Capture the cell that displays the provided text and extract its [X, Y] central coordinate. 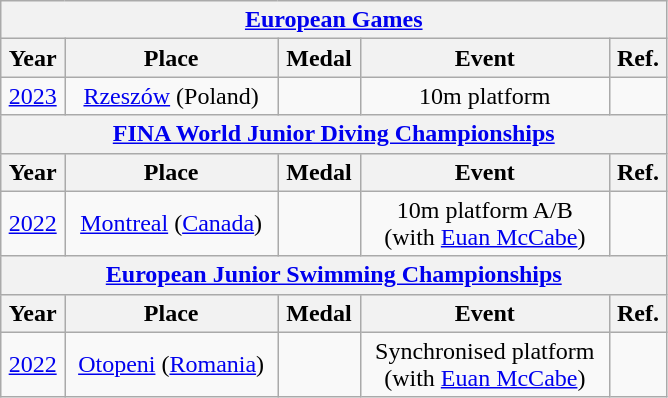
Rzeszów (Poland) [172, 96]
FINA World Junior Diving Championships [334, 134]
European Junior Swimming Championships [334, 275]
European Games [334, 20]
Montreal (Canada) [172, 224]
10m platform [484, 96]
Otopeni (Romania) [172, 364]
10m platform A/B(with Euan McCabe) [484, 224]
2023 [33, 96]
Synchronised platform(with Euan McCabe) [484, 364]
